Output the (X, Y) coordinate of the center of the cell containing the given text.  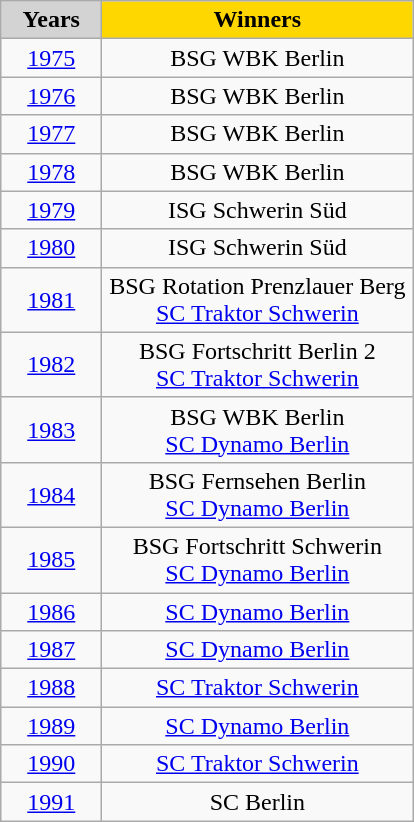
BSG Fernsehen Berlin SC Dynamo Berlin (258, 494)
1988 (52, 688)
Years (52, 20)
1976 (52, 96)
1991 (52, 802)
1985 (52, 560)
1982 (52, 364)
BSG Rotation Prenzlauer Berg SC Traktor Schwerin (258, 300)
Winners (258, 20)
BSG Fortschritt Schwerin SC Dynamo Berlin (258, 560)
1986 (52, 611)
BSG Fortschritt Berlin 2 SC Traktor Schwerin (258, 364)
1975 (52, 58)
1979 (52, 210)
1978 (52, 172)
1983 (52, 430)
1981 (52, 300)
1987 (52, 650)
1984 (52, 494)
1980 (52, 248)
1977 (52, 134)
SC Berlin (258, 802)
1990 (52, 764)
BSG WBK Berlin SC Dynamo Berlin (258, 430)
1989 (52, 726)
